Return the [x, y] coordinate for the center point of the cell that contains the specified text.  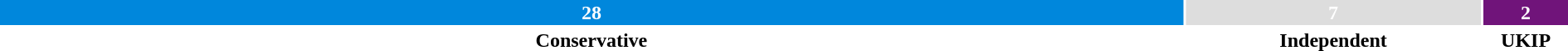
28 [592, 13]
2 [1526, 13]
7 [1333, 13]
